From the cell containing the given text, extract its center point as [X, Y] coordinate. 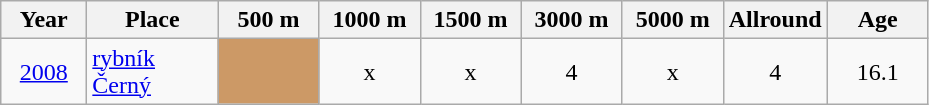
5000 m [672, 20]
Age [878, 20]
16.1 [878, 72]
rybník Černý [152, 72]
2008 [44, 72]
1500 m [470, 20]
Year [44, 20]
Place [152, 20]
1000 m [370, 20]
500 m [268, 20]
3000 m [572, 20]
Allround [775, 20]
